Return (X, Y) of the center of cell containing provided text 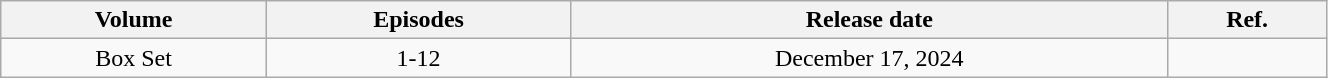
Ref. (1248, 20)
December 17, 2024 (870, 58)
Box Set (134, 58)
Volume (134, 20)
Episodes (418, 20)
1-12 (418, 58)
Release date (870, 20)
